Output the [x, y] coordinate of the center of the cell containing the given text.  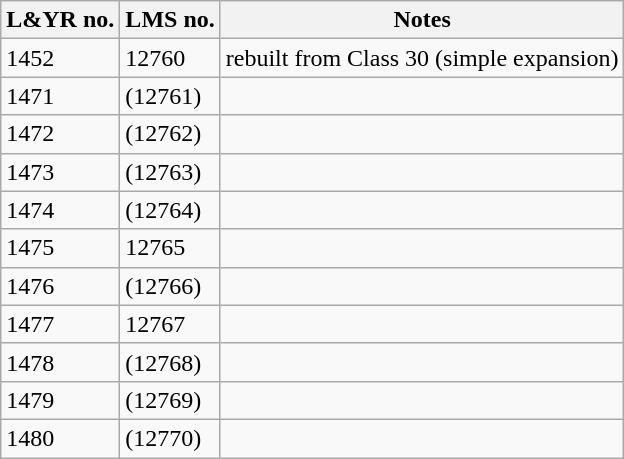
1473 [60, 172]
1476 [60, 286]
1477 [60, 324]
Notes [422, 20]
12760 [170, 58]
12765 [170, 248]
(12763) [170, 172]
(12761) [170, 96]
12767 [170, 324]
1452 [60, 58]
(12762) [170, 134]
1475 [60, 248]
(12766) [170, 286]
(12770) [170, 438]
1478 [60, 362]
1472 [60, 134]
1479 [60, 400]
1480 [60, 438]
(12768) [170, 362]
L&YR no. [60, 20]
(12769) [170, 400]
1471 [60, 96]
(12764) [170, 210]
1474 [60, 210]
rebuilt from Class 30 (simple expansion) [422, 58]
LMS no. [170, 20]
